Extract the [X, Y] coordinate from the center of the cell holding the provided text.  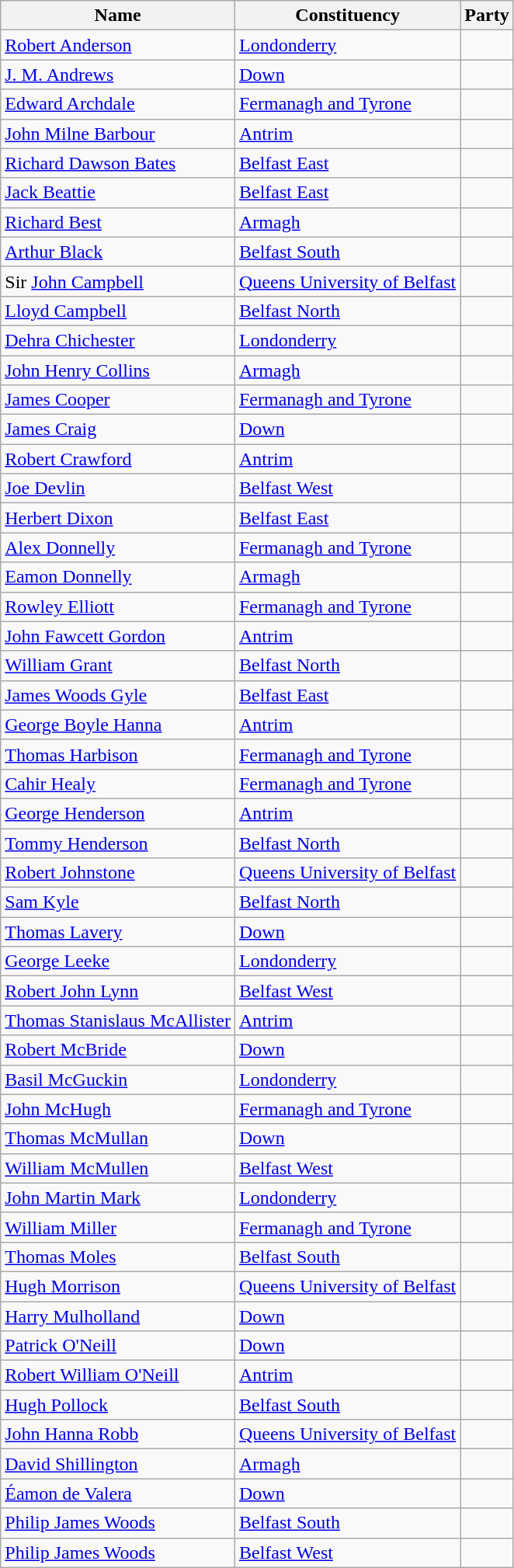
Harry Mulholland [118, 1316]
Patrick O'Neill [118, 1346]
James Cooper [118, 400]
Thomas Lavery [118, 932]
John Martin Mark [118, 1198]
John Hanna Robb [118, 1434]
Edward Archdale [118, 104]
Herbert Dixon [118, 518]
Dehra Chichester [118, 340]
Alex Donnelly [118, 548]
Tommy Henderson [118, 843]
Robert Johnstone [118, 873]
Robert Anderson [118, 45]
Robert John Lynn [118, 991]
Jack Beattie [118, 193]
James Craig [118, 429]
Arthur Black [118, 252]
George Boyle Hanna [118, 725]
John Milne Barbour [118, 134]
Thomas Stanislaus McAllister [118, 1020]
David Shillington [118, 1464]
Thomas Moles [118, 1257]
Eamon Donnelly [118, 577]
Lloyd Campbell [118, 311]
Thomas Harbison [118, 754]
Sir John Campbell [118, 281]
John Henry Collins [118, 370]
James Woods Gyle [118, 695]
Robert William O'Neill [118, 1375]
William Grant [118, 666]
William Miller [118, 1227]
Cahir Healy [118, 784]
Hugh Morrison [118, 1286]
Éamon de Valera [118, 1493]
Robert Crawford [118, 459]
William McMullen [118, 1168]
Hugh Pollock [118, 1405]
Thomas McMullan [118, 1139]
Richard Best [118, 222]
J. M. Andrews [118, 75]
George Henderson [118, 813]
Constituency [347, 16]
John Fawcett Gordon [118, 636]
Richard Dawson Bates [118, 163]
George Leeke [118, 961]
Rowley Elliott [118, 607]
Sam Kyle [118, 902]
John McHugh [118, 1109]
Robert McBride [118, 1050]
Party [487, 16]
Basil McGuckin [118, 1080]
Name [118, 16]
Joe Devlin [118, 488]
